Provide the [x, y] coordinate of the cell's center where the given text is located.  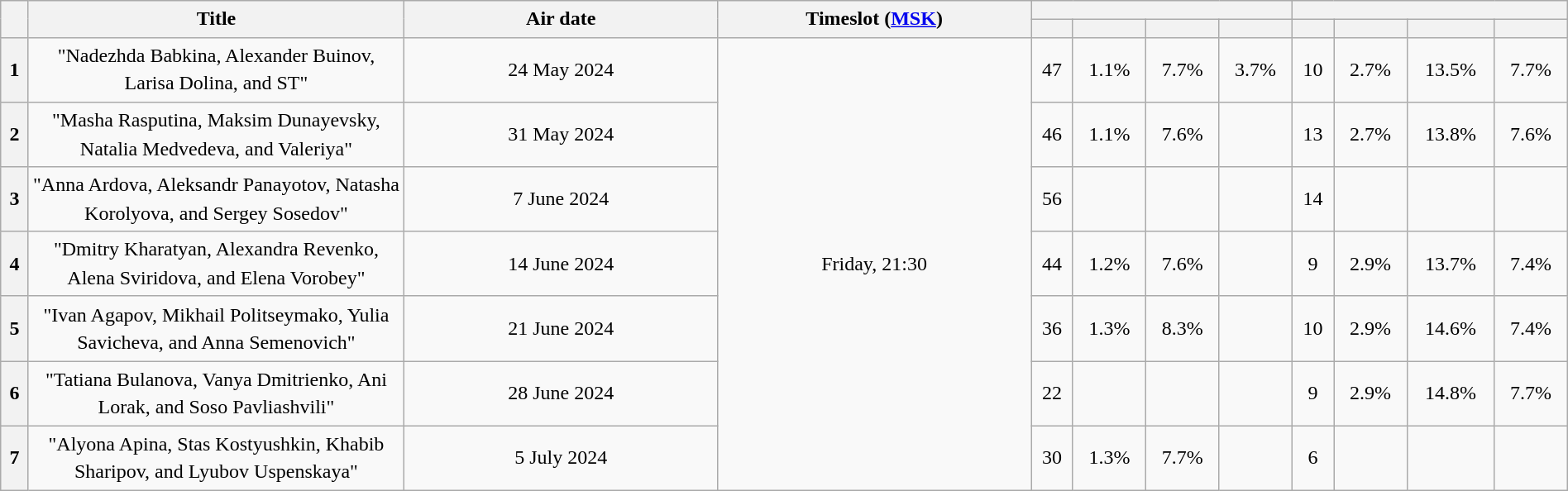
44 [1052, 264]
14.6% [1451, 328]
5 [15, 328]
36 [1052, 328]
46 [1052, 135]
2 [15, 135]
21 June 2024 [561, 328]
13 [1313, 135]
7 June 2024 [561, 199]
13.5% [1451, 69]
"Dmitry Kharatyan, Alexandra Revenko, Alena Sviridova, and Elena Vorobey" [217, 264]
13.7% [1451, 264]
56 [1052, 199]
"Alyona Apina, Stas Kostyushkin, Khabib Sharipov, and Lyubov Uspenskaya" [217, 458]
14 [1313, 199]
1 [15, 69]
Title [217, 20]
24 May 2024 [561, 69]
3 [15, 199]
3.7% [1255, 69]
22 [1052, 393]
"Nadezhda Babkina, Alexander Buinov, Larisa Dolina, and ST" [217, 69]
4 [15, 264]
14 June 2024 [561, 264]
Timeslot (MSK) [875, 20]
47 [1052, 69]
"Anna Ardova, Aleksandr Panayotov, Natasha Korolyova, and Sergey Sosedov" [217, 199]
"Ivan Agapov, Mikhail Politseymako, Yulia Savicheva, and Anna Semenovich" [217, 328]
Air date [561, 20]
"Masha Rasputina, Maksim Dunayevsky, Natalia Medvedeva, and Valeriya" [217, 135]
30 [1052, 458]
Friday, 21:30 [875, 264]
5 July 2024 [561, 458]
14.8% [1451, 393]
31 May 2024 [561, 135]
7 [15, 458]
28 June 2024 [561, 393]
1.2% [1109, 264]
"Tatiana Bulanova, Vanya Dmitrienko, Ani Lorak, and Soso Pavliashvili" [217, 393]
13.8% [1451, 135]
8.3% [1183, 328]
